For the text-containing cell, return its midpoint in (x, y) coordinate format. 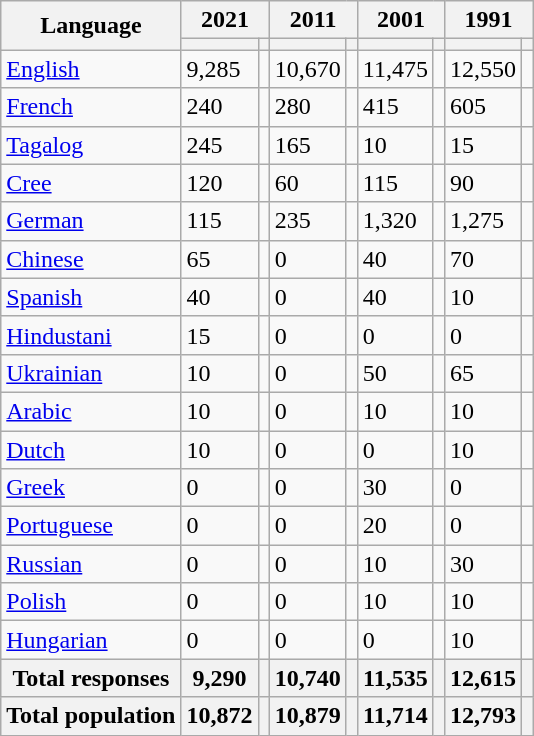
9,290 (220, 678)
240 (220, 107)
Total population (91, 716)
12,615 (482, 678)
Cree (91, 183)
Greek (91, 488)
2011 (313, 20)
Total responses (91, 678)
605 (482, 107)
Hungarian (91, 640)
Spanish (91, 297)
1,320 (395, 221)
90 (482, 183)
1991 (488, 20)
Portuguese (91, 526)
235 (308, 221)
70 (482, 259)
415 (395, 107)
2021 (225, 20)
German (91, 221)
165 (308, 145)
11,475 (395, 69)
50 (395, 373)
10,740 (308, 678)
245 (220, 145)
English (91, 69)
12,550 (482, 69)
60 (308, 183)
10,872 (220, 716)
Russian (91, 564)
2001 (400, 20)
Ukrainian (91, 373)
10,670 (308, 69)
Chinese (91, 259)
9,285 (220, 69)
Arabic (91, 411)
Hindustani (91, 335)
French (91, 107)
Tagalog (91, 145)
12,793 (482, 716)
120 (220, 183)
Polish (91, 602)
11,714 (395, 716)
11,535 (395, 678)
Dutch (91, 449)
20 (395, 526)
Language (91, 26)
280 (308, 107)
10,879 (308, 716)
1,275 (482, 221)
